Identify which cell holds the provided text, then report its (x, y) central coordinate. 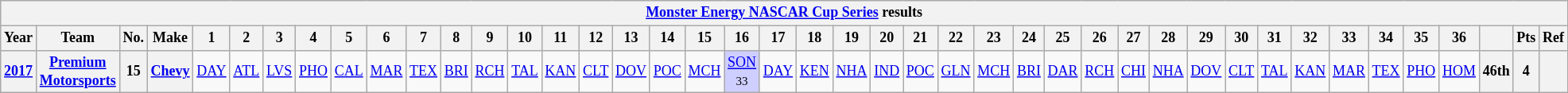
ATL (246, 72)
30 (1242, 38)
10 (525, 38)
22 (956, 38)
26 (1100, 38)
34 (1386, 38)
Ref (1554, 38)
9 (490, 38)
GLN (956, 72)
17 (778, 38)
Make (170, 38)
35 (1422, 38)
18 (814, 38)
8 (456, 38)
IND (887, 72)
Chevy (170, 72)
SON33 (743, 72)
23 (994, 38)
32 (1310, 38)
Monster Energy NASCAR Cup Series results (784, 13)
Pts (1527, 38)
DAR (1062, 72)
16 (743, 38)
1 (212, 38)
13 (631, 38)
36 (1460, 38)
3 (280, 38)
6 (386, 38)
46th (1496, 72)
19 (852, 38)
28 (1168, 38)
33 (1349, 38)
31 (1275, 38)
27 (1134, 38)
12 (596, 38)
LVS (280, 72)
Team (78, 38)
2017 (19, 72)
2 (246, 38)
14 (667, 38)
11 (561, 38)
7 (424, 38)
29 (1206, 38)
KEN (814, 72)
No. (134, 38)
Premium Motorsports (78, 72)
5 (348, 38)
Year (19, 38)
21 (921, 38)
CHI (1134, 72)
CAL (348, 72)
24 (1029, 38)
HOM (1460, 72)
25 (1062, 38)
20 (887, 38)
